Output the (x, y) coordinate of the center of the cell containing the given text.  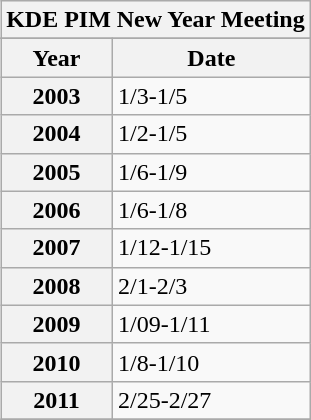
1/3-1/5 (211, 96)
KDE PIM New Year Meeting (156, 20)
Date (211, 58)
1/09-1/11 (211, 324)
1/6-1/9 (211, 172)
2006 (57, 210)
1/8-1/10 (211, 362)
2010 (57, 362)
2005 (57, 172)
Year (57, 58)
2/25-2/27 (211, 400)
2007 (57, 248)
1/2-1/5 (211, 134)
2003 (57, 96)
2004 (57, 134)
2/1-2/3 (211, 286)
2011 (57, 400)
1/6-1/8 (211, 210)
2008 (57, 286)
2009 (57, 324)
1/12-1/15 (211, 248)
